Return (x, y) of the center of cell containing provided text 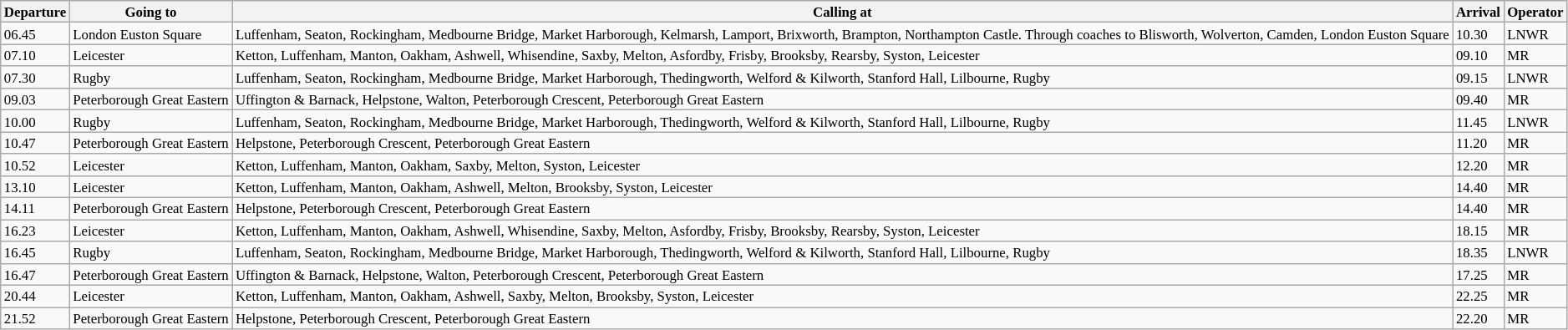
Departure (35, 12)
09.03 (35, 99)
Ketton, Luffenham, Manton, Oakham, Ashwell, Saxby, Melton, Brooksby, Syston, Leicester (842, 297)
10.00 (35, 121)
Calling at (842, 12)
16.45 (35, 252)
Ketton, Luffenham, Manton, Oakham, Ashwell, Melton, Brooksby, Syston, Leicester (842, 187)
17.25 (1479, 274)
10.47 (35, 143)
16.23 (35, 231)
09.15 (1479, 78)
10.30 (1479, 33)
09.10 (1479, 55)
11.45 (1479, 121)
Ketton, Luffenham, Manton, Oakham, Saxby, Melton, Syston, Leicester (842, 165)
16.47 (35, 274)
London Euston Square (150, 33)
09.40 (1479, 99)
20.44 (35, 297)
18.15 (1479, 231)
14.11 (35, 209)
06.45 (35, 33)
12.20 (1479, 165)
11.20 (1479, 143)
13.10 (35, 187)
22.25 (1479, 297)
07.30 (35, 78)
Operator (1535, 12)
Arrival (1479, 12)
10.52 (35, 165)
07.10 (35, 55)
Going to (150, 12)
18.35 (1479, 252)
21.52 (35, 318)
22.20 (1479, 318)
